From the cell containing the given text, extract its center point as (X, Y) coordinate. 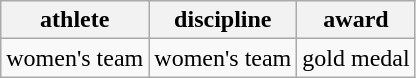
discipline (223, 20)
gold medal (356, 58)
athlete (75, 20)
award (356, 20)
